Detect which cell encompasses the target text, then output its [x, y] center coordinate. 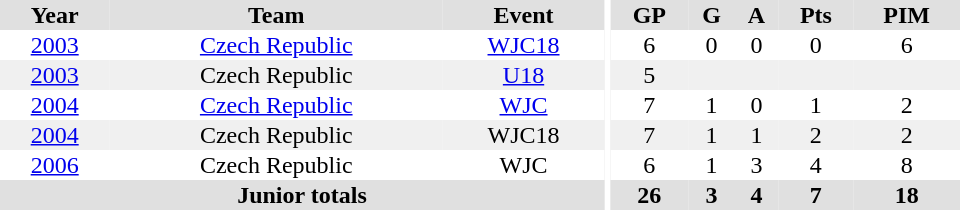
PIM [906, 15]
Year [54, 15]
Event [524, 15]
U18 [524, 75]
Junior totals [302, 195]
26 [649, 195]
5 [649, 75]
2006 [54, 165]
18 [906, 195]
Team [276, 15]
8 [906, 165]
G [711, 15]
Pts [816, 15]
GP [649, 15]
A [757, 15]
